Detect which cell encompasses the target text, then output its [x, y] center coordinate. 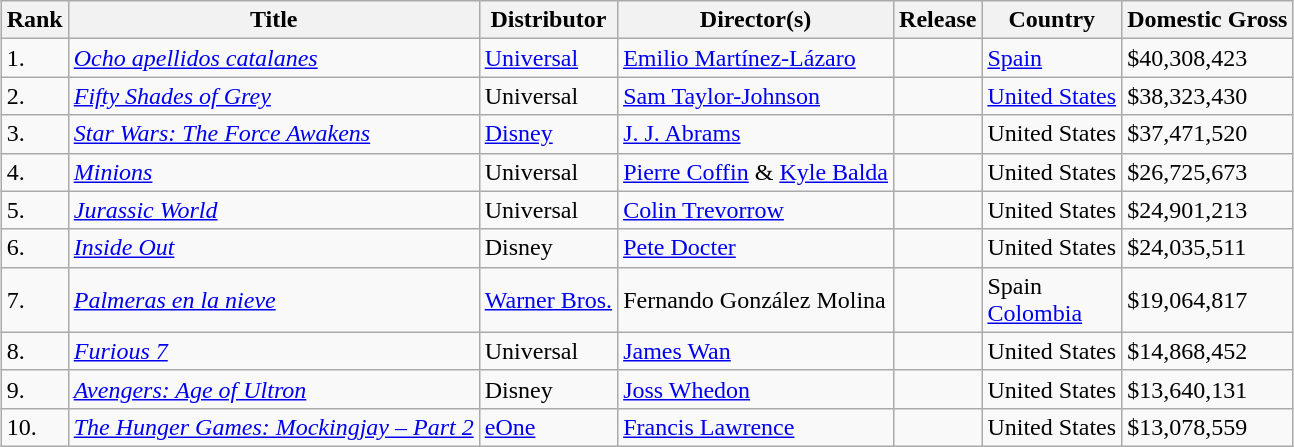
Title [274, 20]
J. J. Abrams [756, 134]
Release [938, 20]
Country [1052, 20]
$13,640,131 [1208, 389]
Furious 7 [274, 351]
$37,471,520 [1208, 134]
Pierre Coffin & Kyle Balda [756, 172]
James Wan [756, 351]
$38,323,430 [1208, 96]
Jurassic World [274, 210]
The Hunger Games: Mockingjay – Part 2 [274, 427]
9. [34, 389]
Avengers: Age of Ultron [274, 389]
7. [34, 300]
Joss Whedon [756, 389]
Francis Lawrence [756, 427]
Emilio Martínez-Lázaro [756, 58]
eOne [548, 427]
Colin Trevorrow [756, 210]
Inside Out [274, 248]
Ocho apellidos catalanes [274, 58]
Pete Docter [756, 248]
Warner Bros. [548, 300]
4. [34, 172]
3. [34, 134]
Sam Taylor-Johnson [756, 96]
8. [34, 351]
$14,868,452 [1208, 351]
Spain [1052, 58]
$40,308,423 [1208, 58]
Director(s) [756, 20]
SpainColombia [1052, 300]
1. [34, 58]
2. [34, 96]
$19,064,817 [1208, 300]
Fifty Shades of Grey [274, 96]
$13,078,559 [1208, 427]
Palmeras en la nieve [274, 300]
Distributor [548, 20]
$24,035,511 [1208, 248]
5. [34, 210]
10. [34, 427]
Domestic Gross [1208, 20]
Minions [274, 172]
6. [34, 248]
$24,901,213 [1208, 210]
$26,725,673 [1208, 172]
Star Wars: The Force Awakens [274, 134]
Fernando González Molina [756, 300]
Rank [34, 20]
